Provide the (X, Y) coordinate of the cell's center where the given text is located.  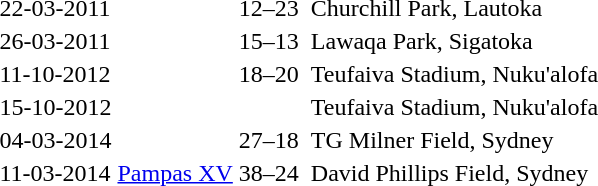
27–18 (268, 140)
18–20 (268, 74)
15–13 (268, 41)
